Return the [x, y] coordinate for the center point of the cell that contains the specified text.  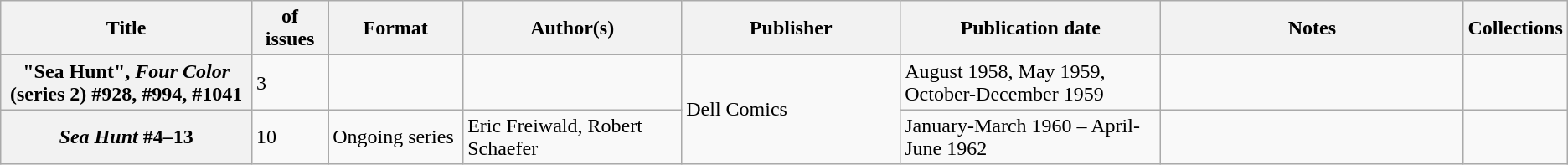
"Sea Hunt", Four Color (series 2) #928, #994, #1041 [126, 82]
Publisher [791, 28]
Eric Freiwald, Robert Schaefer [573, 137]
Collections [1515, 28]
10 [290, 137]
January-March 1960 – April-June 1962 [1030, 137]
Publication date [1030, 28]
of issues [290, 28]
August 1958, May 1959, October-December 1959 [1030, 82]
Dell Comics [791, 110]
Ongoing series [395, 137]
Sea Hunt #4–13 [126, 137]
Author(s) [573, 28]
3 [290, 82]
Title [126, 28]
Notes [1312, 28]
Format [395, 28]
